Output the [x, y] coordinate of the center of the cell containing the given text.  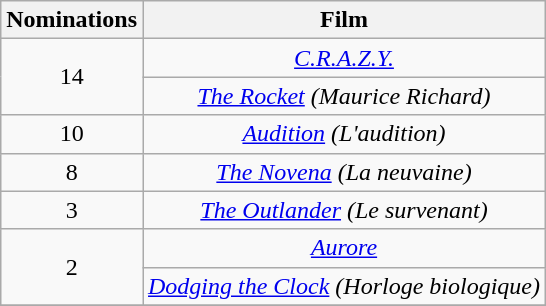
Nominations [72, 20]
Aurore [344, 248]
Film [344, 20]
14 [72, 77]
The Rocket (Maurice Richard) [344, 96]
C.R.A.Z.Y. [344, 58]
3 [72, 210]
Dodging the Clock (Horloge biologique) [344, 286]
The Novena (La neuvaine) [344, 172]
Audition (L'audition) [344, 134]
2 [72, 267]
10 [72, 134]
The Outlander (Le survenant) [344, 210]
8 [72, 172]
